Determine the [X, Y] coordinate at the center of the cell enclosing the given text.  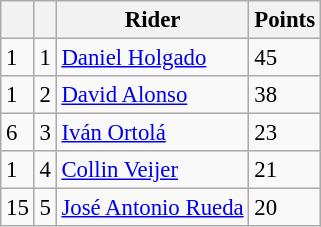
José Antonio Rueda [152, 208]
5 [45, 208]
2 [45, 95]
15 [18, 208]
3 [45, 133]
45 [284, 58]
Points [284, 20]
4 [45, 170]
21 [284, 170]
20 [284, 208]
Daniel Holgado [152, 58]
Rider [152, 20]
Collin Veijer [152, 170]
David Alonso [152, 95]
Iván Ortolá [152, 133]
6 [18, 133]
38 [284, 95]
23 [284, 133]
